Pinpoint the cell where the given text exists, returning its (x, y) midpoint coordinate. 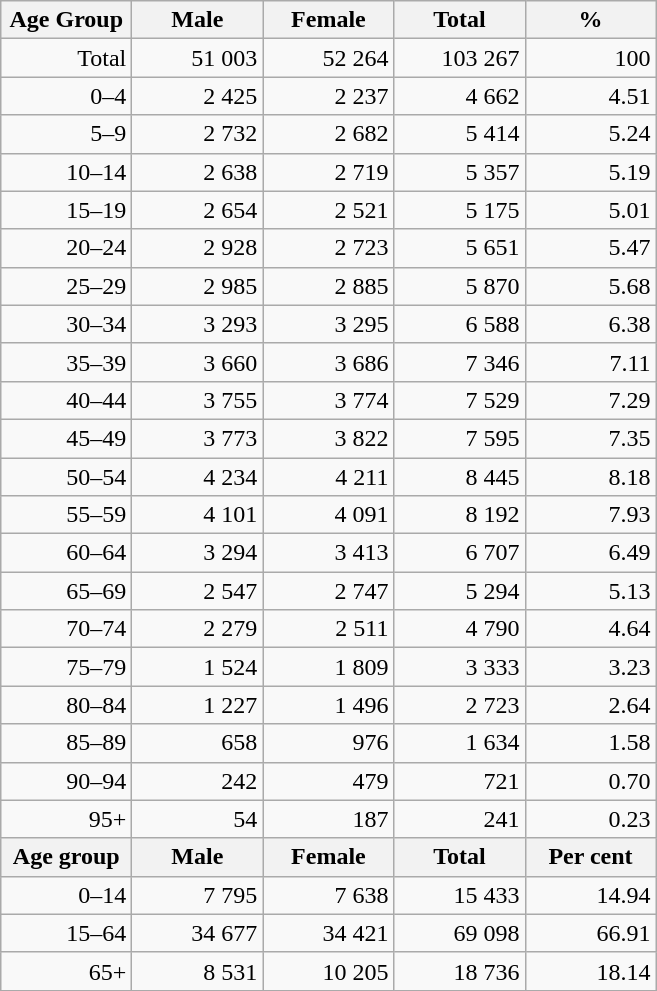
3 293 (198, 324)
4 101 (198, 515)
8 445 (460, 477)
976 (328, 743)
2 885 (328, 286)
55–59 (66, 515)
3 413 (328, 553)
51 003 (198, 58)
7 595 (460, 438)
5.01 (590, 210)
5.68 (590, 286)
15 433 (460, 895)
2 425 (198, 96)
4 234 (198, 477)
7.29 (590, 400)
1 227 (198, 705)
15–64 (66, 933)
5.19 (590, 172)
5 651 (460, 248)
721 (460, 781)
3.23 (590, 667)
1 524 (198, 667)
3 660 (198, 362)
4 790 (460, 629)
75–79 (66, 667)
242 (198, 781)
4.64 (590, 629)
30–34 (66, 324)
8 192 (460, 515)
479 (328, 781)
1 809 (328, 667)
50–54 (66, 477)
5.47 (590, 248)
2 521 (328, 210)
Age Group (66, 20)
3 333 (460, 667)
3 755 (198, 400)
3 295 (328, 324)
10 205 (328, 971)
7 795 (198, 895)
5 175 (460, 210)
187 (328, 819)
20–24 (66, 248)
100 (590, 58)
2 511 (328, 629)
0–14 (66, 895)
15–19 (66, 210)
7.35 (590, 438)
3 294 (198, 553)
10–14 (66, 172)
45–49 (66, 438)
2 638 (198, 172)
0–4 (66, 96)
5.13 (590, 591)
1 634 (460, 743)
0.70 (590, 781)
52 264 (328, 58)
0.23 (590, 819)
2 654 (198, 210)
8 531 (198, 971)
85–89 (66, 743)
1 496 (328, 705)
2 682 (328, 134)
4.51 (590, 96)
7 638 (328, 895)
3 686 (328, 362)
7.93 (590, 515)
95+ (66, 819)
40–44 (66, 400)
69 098 (460, 933)
54 (198, 819)
5 294 (460, 591)
3 773 (198, 438)
65–69 (66, 591)
6.38 (590, 324)
2 547 (198, 591)
25–29 (66, 286)
2 732 (198, 134)
3 774 (328, 400)
80–84 (66, 705)
8.18 (590, 477)
241 (460, 819)
Per cent (590, 857)
34 421 (328, 933)
2 237 (328, 96)
18.14 (590, 971)
34 677 (198, 933)
1.58 (590, 743)
4 091 (328, 515)
90–94 (66, 781)
% (590, 20)
7.11 (590, 362)
18 736 (460, 971)
60–64 (66, 553)
2 279 (198, 629)
66.91 (590, 933)
6 588 (460, 324)
5 357 (460, 172)
5 870 (460, 286)
3 822 (328, 438)
5 414 (460, 134)
5.24 (590, 134)
5–9 (66, 134)
2.64 (590, 705)
7 529 (460, 400)
Age group (66, 857)
2 719 (328, 172)
7 346 (460, 362)
2 747 (328, 591)
14.94 (590, 895)
2 985 (198, 286)
103 267 (460, 58)
658 (198, 743)
4 211 (328, 477)
2 928 (198, 248)
6.49 (590, 553)
35–39 (66, 362)
65+ (66, 971)
4 662 (460, 96)
6 707 (460, 553)
70–74 (66, 629)
